Identify which cell holds the provided text, then report its [X, Y] central coordinate. 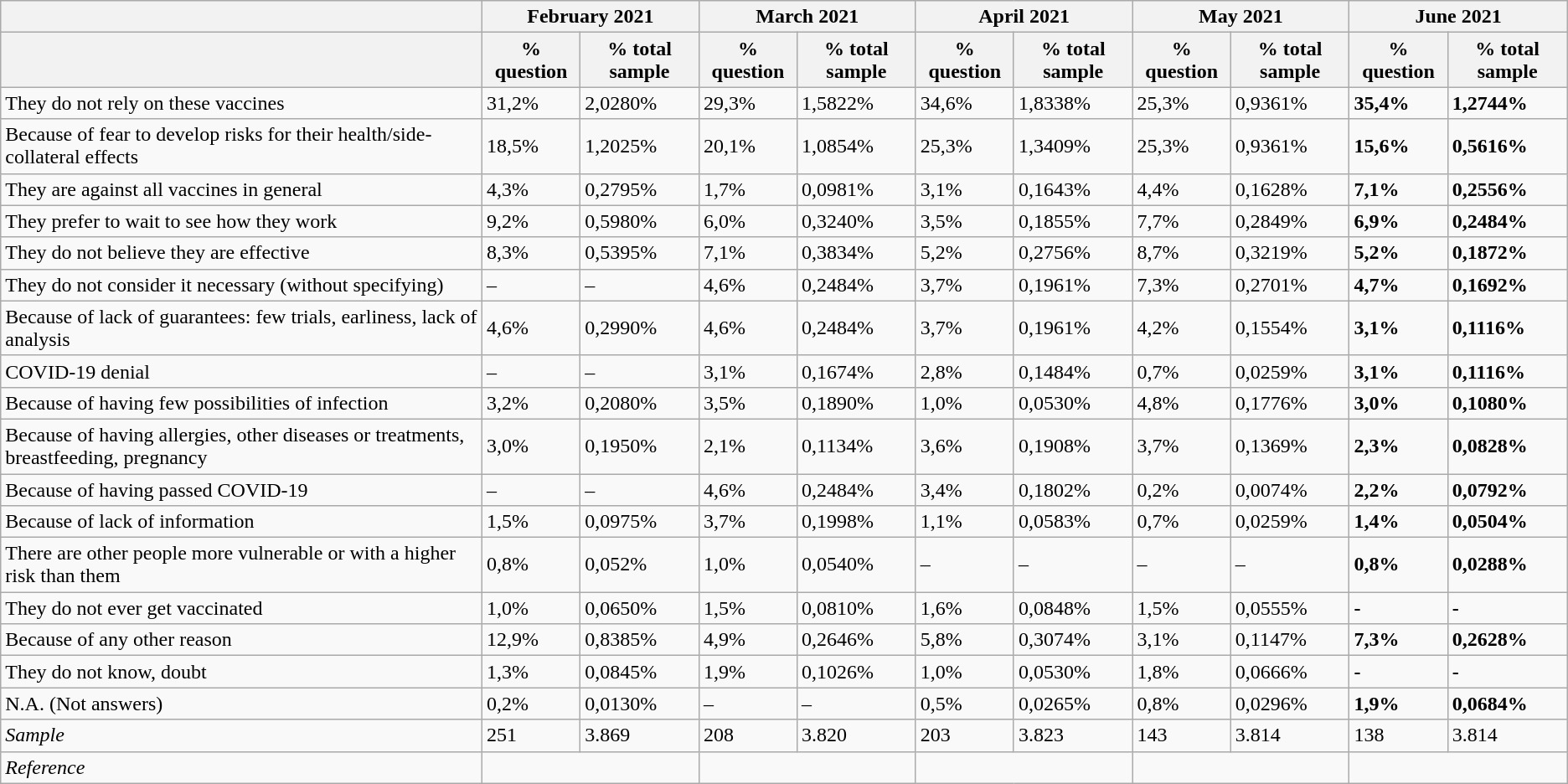
June 2021 [1458, 17]
They do not ever get vaccinated [241, 608]
0,2849% [1290, 221]
Because of fear to develop risks for their health/side-collateral effects [241, 146]
0,1802% [1073, 490]
0,0828% [1508, 446]
They prefer to wait to see how they work [241, 221]
0,0504% [1508, 522]
4,4% [1181, 189]
1,1% [965, 522]
3.820 [857, 735]
3.869 [640, 735]
3.823 [1073, 735]
20,1% [747, 146]
0,052% [640, 565]
0,3074% [1073, 640]
0,0975% [640, 522]
They do not consider it necessary (without specifying) [241, 285]
1,2025% [640, 146]
Because of having allergies, other diseases or treatments, breastfeeding, pregnancy [241, 446]
0,1484% [1073, 371]
2,0280% [640, 103]
0,1908% [1073, 446]
0,3240% [857, 221]
0,2756% [1073, 253]
0,1147% [1290, 640]
0,0792% [1508, 490]
5,8% [965, 640]
1,3409% [1073, 146]
0,1872% [1508, 253]
0,1554% [1290, 328]
1,8338% [1073, 103]
Because of having few possibilities of infection [241, 403]
0,5% [965, 704]
4,7% [1399, 285]
3,6% [965, 446]
0,1950% [640, 446]
0,2701% [1290, 285]
0,0810% [857, 608]
0,2795% [640, 189]
1,4% [1399, 522]
8,3% [531, 253]
0,1628% [1290, 189]
0,5616% [1508, 146]
4,8% [1181, 403]
0,0981% [857, 189]
203 [965, 735]
0,2990% [640, 328]
4,9% [747, 640]
0,0848% [1073, 608]
0,1369% [1290, 446]
18,5% [531, 146]
8,7% [1181, 253]
31,2% [531, 103]
0,1692% [1508, 285]
0,0296% [1290, 704]
N.A. (Not answers) [241, 704]
208 [747, 735]
0,0540% [857, 565]
Because of any other reason [241, 640]
0,0074% [1290, 490]
35,4% [1399, 103]
0,5395% [640, 253]
0,0583% [1073, 522]
0,1998% [857, 522]
1,0854% [857, 146]
Because of lack of information [241, 522]
251 [531, 735]
4,3% [531, 189]
0,0684% [1508, 704]
34,6% [965, 103]
2,3% [1399, 446]
Because of lack of guarantees: few trials, earliness, lack of analysis [241, 328]
0,3834% [857, 253]
1,2744% [1508, 103]
0,1855% [1073, 221]
They do not rely on these vaccines [241, 103]
7,7% [1181, 221]
0,0666% [1290, 672]
0,1134% [857, 446]
2,1% [747, 446]
4,2% [1181, 328]
0,2556% [1508, 189]
They do not believe they are effective [241, 253]
0,1776% [1290, 403]
0,0845% [640, 672]
1,3% [531, 672]
1,8% [1181, 672]
0,1674% [857, 371]
1,6% [965, 608]
1,5822% [857, 103]
0,8385% [640, 640]
138 [1399, 735]
Because of having passed COVID-19 [241, 490]
0,1080% [1508, 403]
9,2% [531, 221]
0,0265% [1073, 704]
There are other people more vulnerable or with a higher risk than them [241, 565]
0,0555% [1290, 608]
COVID-19 denial [241, 371]
0,1643% [1073, 189]
6,9% [1399, 221]
0,1026% [857, 672]
0,0650% [640, 608]
February 2021 [591, 17]
0,0288% [1508, 565]
3,4% [965, 490]
0,5980% [640, 221]
15,6% [1399, 146]
May 2021 [1241, 17]
They do not know, doubt [241, 672]
6,0% [747, 221]
0,3219% [1290, 253]
March 2021 [807, 17]
2,8% [965, 371]
29,3% [747, 103]
0,2646% [857, 640]
2,2% [1399, 490]
0,2628% [1508, 640]
They are against all vaccines in general [241, 189]
12,9% [531, 640]
3,2% [531, 403]
0,1890% [857, 403]
Sample [241, 735]
1,7% [747, 189]
Reference [241, 767]
April 2021 [1024, 17]
143 [1181, 735]
0,2080% [640, 403]
0,0130% [640, 704]
